Find where the given text appears and provide that cell's center as (X, Y) coordinate. 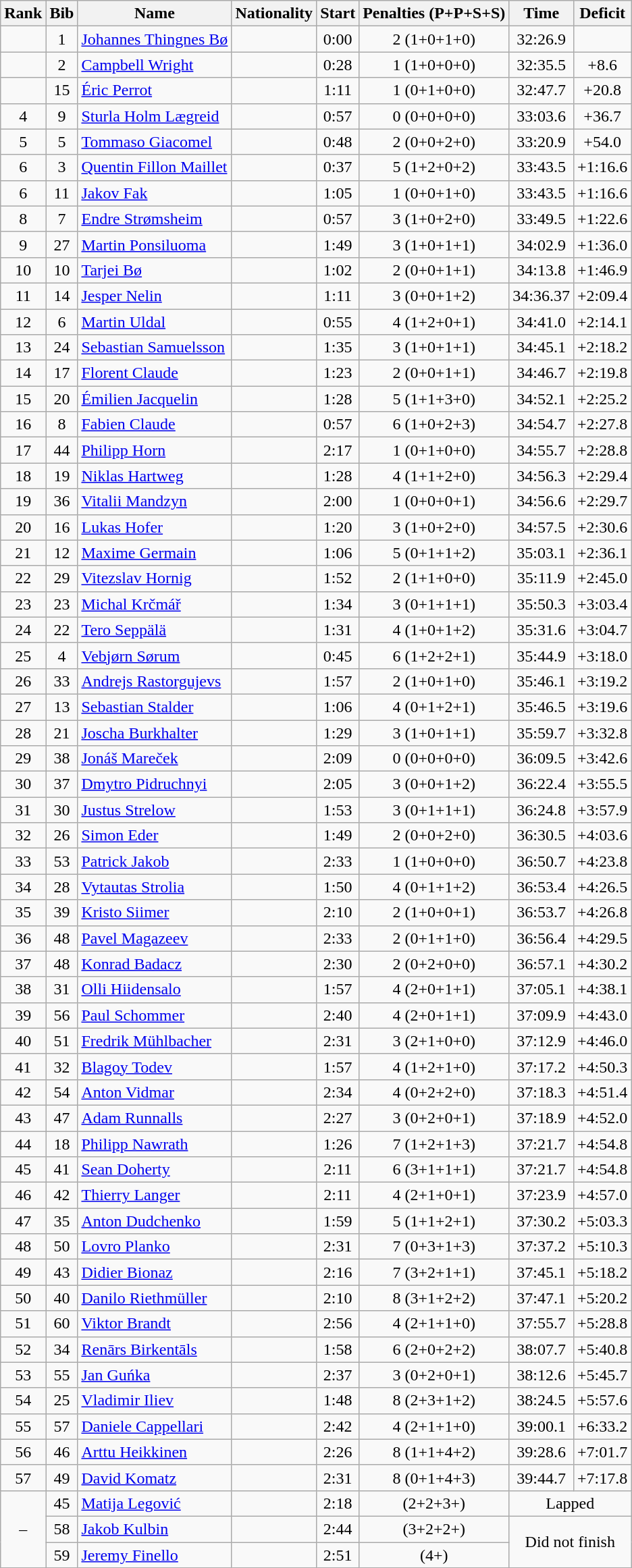
+54.0 (602, 142)
6 (1+2+2+1) (434, 655)
37:47.1 (542, 1298)
34:45.1 (542, 348)
Lapped (570, 1503)
1:34 (338, 604)
58 (62, 1529)
1:35 (338, 348)
35:11.9 (542, 578)
+2:28.8 (602, 450)
Thierry Langer (155, 1195)
Émilien Jacquelin (155, 399)
1:29 (338, 732)
38:07.7 (542, 1349)
8 (1+1+4+2) (434, 1452)
34:02.9 (542, 244)
Adam Runnalls (155, 1118)
Anton Dudchenko (155, 1221)
Tommaso Giacomel (155, 142)
Andrejs Rastorgujevs (155, 681)
+5:45.7 (602, 1375)
36:53.4 (542, 887)
36:56.4 (542, 938)
Sebastian Stalder (155, 707)
+5:10.3 (602, 1247)
Konrad Badacz (155, 964)
37:45.1 (542, 1272)
34:13.8 (542, 270)
Johannes Thingnes Bø (155, 39)
Daniele Cappellari (155, 1426)
– (23, 1529)
Vebjørn Sørum (155, 655)
Florent Claude (155, 373)
0:45 (338, 655)
Name (155, 13)
Tarjei Bø (155, 270)
6 (2+0+2+2) (434, 1349)
+4:52.0 (602, 1118)
+2:25.2 (602, 399)
33:20.9 (542, 142)
Kristo Siimer (155, 913)
Time (542, 13)
Maxime Germain (155, 553)
2:30 (338, 964)
Rank (23, 13)
+2:30.6 (602, 527)
Anton Vidmar (155, 1092)
Vitezslav Hornig (155, 578)
+7:01.7 (602, 1452)
0:00 (338, 39)
+20.8 (602, 90)
36:30.5 (542, 836)
David Komatz (155, 1478)
+4:29.5 (602, 938)
Arttu Heikkinen (155, 1452)
Tero Seppälä (155, 630)
1:53 (338, 810)
32:47.7 (542, 90)
5 (1+1+2+1) (434, 1221)
35:03.1 (542, 553)
Penalties (P+P+S+S) (434, 13)
37:23.9 (542, 1195)
+5:18.2 (602, 1272)
34:36.37 (542, 296)
Nationality (274, 13)
+6:33.2 (602, 1426)
Did not finish (570, 1542)
Olli Hiidensalo (155, 990)
4 (1+0+1+2) (434, 630)
Deficit (602, 13)
+2:45.0 (602, 578)
+3:18.0 (602, 655)
Fredrik Mühlbacher (155, 1041)
Michal Krčmář (155, 604)
Vitalii Mandzyn (155, 502)
Patrick Jakob (155, 861)
+2:09.4 (602, 296)
Vladimir Iliev (155, 1401)
Niklas Hartweg (155, 476)
37:30.2 (542, 1221)
Philipp Horn (155, 450)
37:55.7 (542, 1324)
2:56 (338, 1324)
2:16 (338, 1272)
2 (1+1+0+0) (434, 578)
+3:19.2 (602, 681)
32:26.9 (542, 39)
Viktor Brandt (155, 1324)
5 (1+1+3+0) (434, 399)
37:09.9 (542, 1015)
+4:46.0 (602, 1041)
+3:55.5 (602, 784)
60 (62, 1324)
1:52 (338, 578)
34:55.7 (542, 450)
+4:57.0 (602, 1195)
2 (62, 65)
(2+2+3+) (434, 1503)
+3:19.6 (602, 707)
+4:30.2 (602, 964)
Sturla Holm Lægreid (155, 116)
36:50.7 (542, 861)
37:18.9 (542, 1118)
+1:46.9 (602, 270)
+5:20.2 (602, 1298)
+4:03.6 (602, 836)
Paul Schommer (155, 1015)
0:28 (338, 65)
0:48 (338, 142)
2:37 (338, 1375)
+4:51.4 (602, 1092)
Jonáš Mareček (155, 759)
Matija Legović (155, 1503)
35:44.9 (542, 655)
34:57.5 (542, 527)
+2:36.1 (602, 553)
+7:17.8 (602, 1478)
4 (1+1+2+0) (434, 476)
Renārs Birkentāls (155, 1349)
+3:57.9 (602, 810)
1:58 (338, 1349)
1:20 (338, 527)
Vytautas Strolia (155, 887)
37:17.2 (542, 1066)
2:26 (338, 1452)
Martin Ponsiluoma (155, 244)
+5:28.8 (602, 1324)
4 (0+1+2+1) (434, 707)
Start (338, 13)
37:18.3 (542, 1092)
37:05.1 (542, 990)
35:46.5 (542, 707)
+36.7 (602, 116)
Danilo Riethmüller (155, 1298)
+5:57.6 (602, 1401)
2 (1+0+0+1) (434, 913)
33:03.6 (542, 116)
39:28.6 (542, 1452)
36:53.7 (542, 913)
1:02 (338, 270)
59 (62, 1555)
Pavel Magazeev (155, 938)
4 (1+2+0+1) (434, 322)
Fabien Claude (155, 425)
Éric Perrot (155, 90)
Bib (62, 13)
Lukas Hofer (155, 527)
+2:29.7 (602, 502)
Jesper Nelin (155, 296)
1 (0+0+0+1) (434, 502)
+5:03.3 (602, 1221)
2:42 (338, 1426)
1:05 (338, 193)
2:17 (338, 450)
0:55 (338, 322)
1:23 (338, 373)
38:12.6 (542, 1375)
2:34 (338, 1092)
+4:23.8 (602, 861)
+3:32.8 (602, 732)
+4:43.0 (602, 1015)
39:44.7 (542, 1478)
Dmytro Pidruchnyi (155, 784)
34:46.7 (542, 373)
+2:19.8 (602, 373)
1:31 (338, 630)
Jan Guńka (155, 1375)
Lovro Planko (155, 1247)
+3:04.7 (602, 630)
1:50 (338, 887)
39:00.1 (542, 1426)
8 (3+1+2+2) (434, 1298)
2:05 (338, 784)
34:56.3 (542, 476)
7 (1+2+1+3) (434, 1144)
Sebastian Samuelsson (155, 348)
33:49.5 (542, 219)
Joscha Burkhalter (155, 732)
4 (0+1+1+2) (434, 887)
+3:42.6 (602, 759)
(4+) (434, 1555)
5 (1+2+0+2) (434, 167)
3 (62, 167)
2:27 (338, 1118)
+8.6 (602, 65)
Blagoy Todev (155, 1066)
34:54.7 (542, 425)
34:52.1 (542, 399)
34:56.6 (542, 502)
35:46.1 (542, 681)
1 (0+0+1+0) (434, 193)
Endre Strømsheim (155, 219)
32:35.5 (542, 65)
6 (1+0+2+3) (434, 425)
+4:26.8 (602, 913)
4 (1+2+1+0) (434, 1066)
37:37.2 (542, 1247)
2:18 (338, 1503)
+2:27.8 (602, 425)
1:59 (338, 1221)
2:44 (338, 1529)
Simon Eder (155, 836)
8 (2+3+1+2) (434, 1401)
4 (2+1+0+1) (434, 1195)
Jeremy Finello (155, 1555)
52 (23, 1349)
35:50.3 (542, 604)
8 (0+1+4+3) (434, 1478)
Campbell Wright (155, 65)
35:59.7 (542, 732)
36:24.8 (542, 810)
7 (3+2+1+1) (434, 1272)
+1:22.6 (602, 219)
7 (62, 219)
34:41.0 (542, 322)
Justus Strelow (155, 810)
6 (3+1+1+1) (434, 1170)
36:09.5 (542, 759)
2:40 (338, 1015)
2:51 (338, 1555)
Jakov Fak (155, 193)
5 (0+1+1+2) (434, 553)
+2:14.1 (602, 322)
37:12.9 (542, 1041)
+4:50.3 (602, 1066)
Quentin Fillon Maillet (155, 167)
1:26 (338, 1144)
+2:18.2 (602, 348)
+4:38.1 (602, 990)
Sean Doherty (155, 1170)
2 (0+1+1+0) (434, 938)
7 (0+3+1+3) (434, 1247)
+3:03.4 (602, 604)
1 (62, 39)
3 (2+1+0+0) (434, 1041)
36:57.1 (542, 964)
38:24.5 (542, 1401)
36:22.4 (542, 784)
Jakob Kulbin (155, 1529)
Martin Uldal (155, 322)
+4:26.5 (602, 887)
(3+2+2+) (434, 1529)
4 (0+2+2+0) (434, 1092)
35:31.6 (542, 630)
Didier Bionaz (155, 1272)
+5:40.8 (602, 1349)
Philipp Nawrath (155, 1144)
2 (0+2+0+0) (434, 964)
0:37 (338, 167)
2:09 (338, 759)
2:00 (338, 502)
+1:36.0 (602, 244)
+2:29.4 (602, 476)
1:48 (338, 1401)
